Search for the cell housing the specified text and yield its (X, Y) center coordinate. 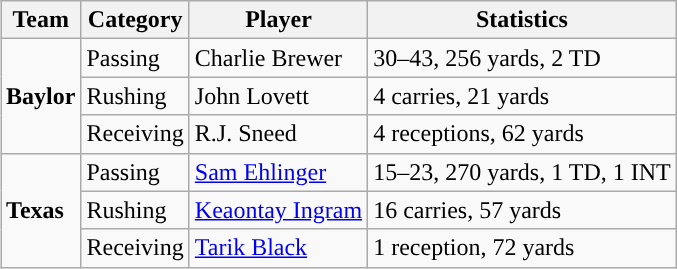
Charlie Brewer (278, 58)
Baylor (41, 96)
Sam Ehlinger (278, 172)
John Lovett (278, 96)
Team (41, 20)
30–43, 256 yards, 2 TD (522, 58)
4 carries, 21 yards (522, 96)
Category (135, 20)
Keaontay Ingram (278, 210)
16 carries, 57 yards (522, 210)
R.J. Sneed (278, 134)
4 receptions, 62 yards (522, 134)
Tarik Black (278, 248)
Player (278, 20)
Texas (41, 210)
1 reception, 72 yards (522, 248)
Statistics (522, 20)
15–23, 270 yards, 1 TD, 1 INT (522, 172)
